Output the (X, Y) coordinate of the center of the cell containing the given text.  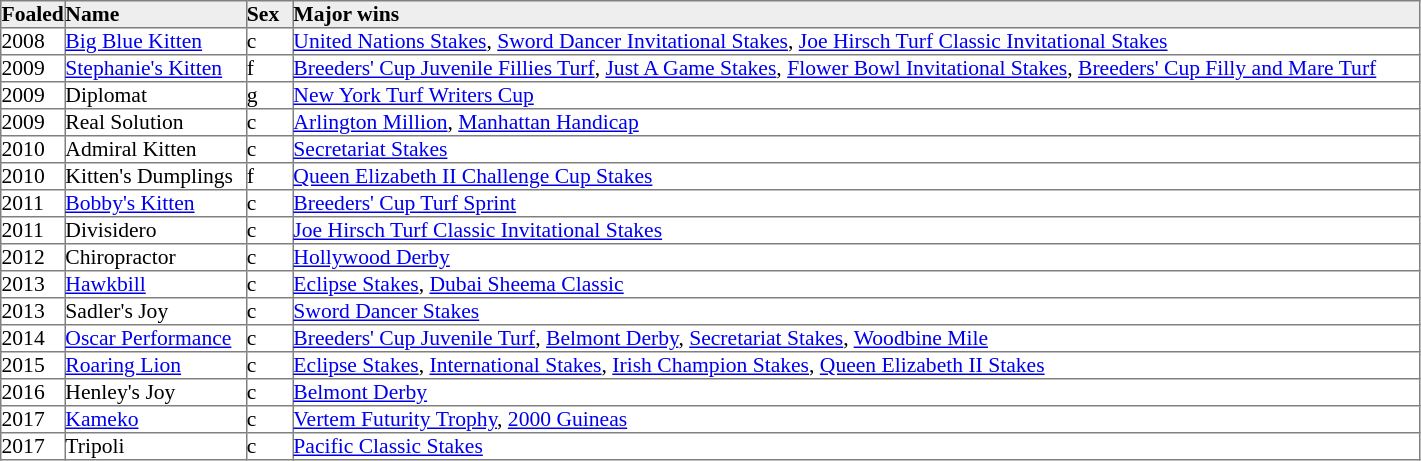
g (269, 96)
Big Blue Kitten (156, 42)
Joe Hirsch Turf Classic Invitational Stakes (856, 230)
2015 (33, 366)
Eclipse Stakes, International Stakes, Irish Champion Stakes, Queen Elizabeth II Stakes (856, 366)
Arlington Million, Manhattan Handicap (856, 122)
Diplomat (156, 96)
Bobby's Kitten (156, 204)
Kameko (156, 420)
Hollywood Derby (856, 258)
Real Solution (156, 122)
2014 (33, 338)
Belmont Derby (856, 392)
Foaled (33, 14)
Stephanie's Kitten (156, 68)
Name (156, 14)
Chiropractor (156, 258)
Secretariat Stakes (856, 150)
Sword Dancer Stakes (856, 312)
Breeders' Cup Turf Sprint (856, 204)
Eclipse Stakes, Dubai Sheema Classic (856, 284)
Roaring Lion (156, 366)
Breeders' Cup Juvenile Turf, Belmont Derby, Secretariat Stakes, Woodbine Mile (856, 338)
Sex (269, 14)
Admiral Kitten (156, 150)
United Nations Stakes, Sword Dancer Invitational Stakes, Joe Hirsch Turf Classic Invitational Stakes (856, 42)
Queen Elizabeth II Challenge Cup Stakes (856, 176)
Breeders' Cup Juvenile Fillies Turf, Just A Game Stakes, Flower Bowl Invitational Stakes, Breeders' Cup Filly and Mare Turf (856, 68)
Kitten's Dumplings (156, 176)
Hawkbill (156, 284)
Sadler's Joy (156, 312)
Tripoli (156, 446)
2016 (33, 392)
2012 (33, 258)
New York Turf Writers Cup (856, 96)
Vertem Futurity Trophy, 2000 Guineas (856, 420)
Major wins (856, 14)
Divisidero (156, 230)
Henley's Joy (156, 392)
Oscar Performance (156, 338)
Pacific Classic Stakes (856, 446)
2008 (33, 42)
